Pinpoint the cell where the given text exists, returning its [X, Y] midpoint coordinate. 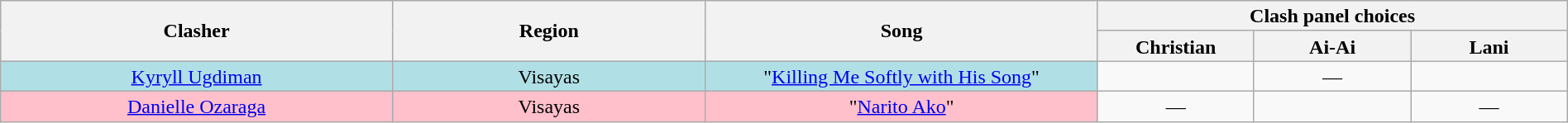
Christian [1176, 46]
Clasher [197, 31]
Clash panel choices [1332, 17]
Song [901, 31]
"Narito Ako" [901, 106]
Ai-Ai [1331, 46]
Kyryll Ugdiman [197, 76]
Region [549, 31]
Danielle Ozaraga [197, 106]
"Killing Me Softly with His Song" [901, 76]
Lani [1489, 46]
